Return the [x, y] coordinate for the center point of the cell that contains the specified text.  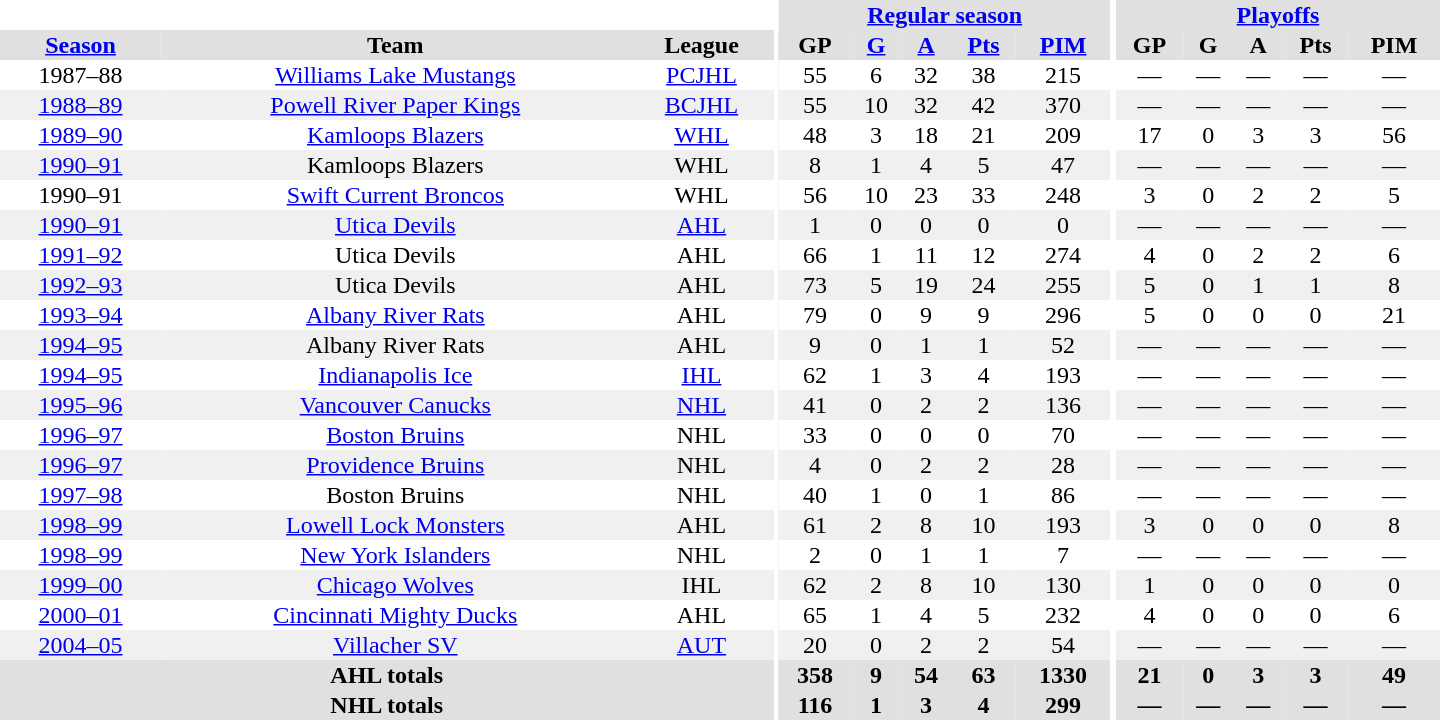
17 [1150, 135]
232 [1063, 615]
248 [1063, 195]
Vancouver Canucks [395, 405]
AUT [702, 645]
274 [1063, 255]
48 [815, 135]
86 [1063, 495]
New York Islanders [395, 555]
1995–96 [80, 405]
Providence Bruins [395, 465]
130 [1063, 585]
42 [984, 105]
1987–88 [80, 75]
PCJHL [702, 75]
66 [815, 255]
AHL totals [386, 675]
7 [1063, 555]
40 [815, 495]
299 [1063, 705]
296 [1063, 315]
Regular season [944, 15]
116 [815, 705]
47 [1063, 165]
65 [815, 615]
370 [1063, 105]
Team [395, 45]
Villacher SV [395, 645]
41 [815, 405]
19 [926, 285]
79 [815, 315]
12 [984, 255]
League [702, 45]
255 [1063, 285]
215 [1063, 75]
73 [815, 285]
61 [815, 525]
63 [984, 675]
2000–01 [80, 615]
1330 [1063, 675]
Powell River Paper Kings [395, 105]
Williams Lake Mustangs [395, 75]
1999–00 [80, 585]
Season [80, 45]
2004–05 [80, 645]
Chicago Wolves [395, 585]
1992–93 [80, 285]
Indianapolis Ice [395, 375]
209 [1063, 135]
49 [1394, 675]
1993–94 [80, 315]
1991–92 [80, 255]
1988–89 [80, 105]
38 [984, 75]
358 [815, 675]
Playoffs [1278, 15]
Lowell Lock Monsters [395, 525]
23 [926, 195]
20 [815, 645]
NHL totals [386, 705]
Swift Current Broncos [395, 195]
24 [984, 285]
18 [926, 135]
136 [1063, 405]
BCJHL [702, 105]
11 [926, 255]
70 [1063, 435]
52 [1063, 345]
Cincinnati Mighty Ducks [395, 615]
1997–98 [80, 495]
28 [1063, 465]
1989–90 [80, 135]
